Detect which cell encompasses the target text, then output its [X, Y] center coordinate. 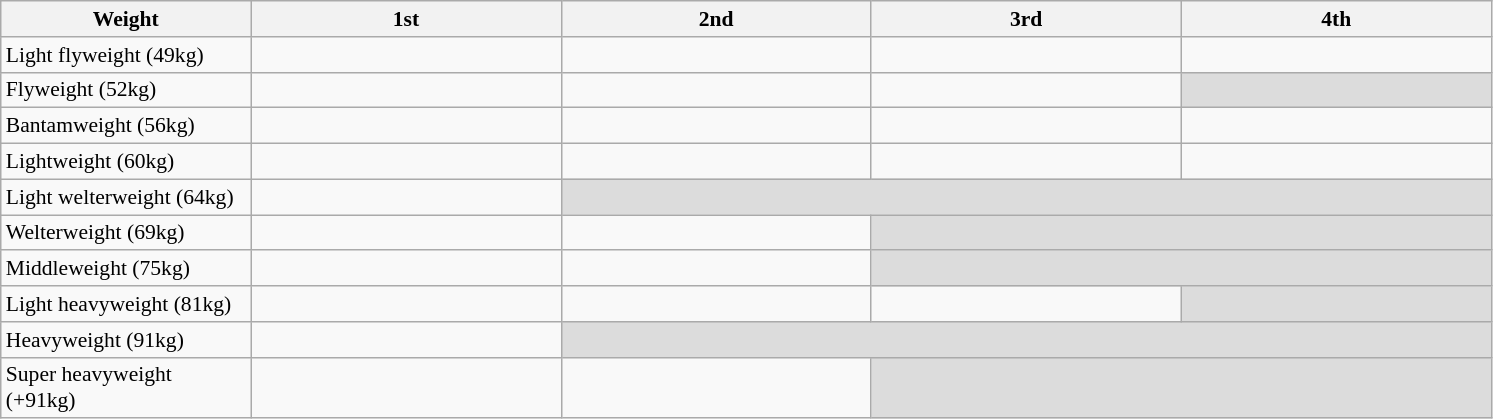
Middleweight (75kg) [126, 269]
Welterweight (69kg) [126, 233]
1st [406, 19]
2nd [716, 19]
3rd [1026, 19]
Bantamweight (56kg) [126, 126]
Light flyweight (49kg) [126, 55]
Super heavyweight (+91kg) [126, 388]
Flyweight (52kg) [126, 90]
Light heavyweight (81kg) [126, 304]
Heavyweight (91kg) [126, 340]
Weight [126, 19]
4th [1336, 19]
Lightweight (60kg) [126, 162]
Light welterweight (64kg) [126, 197]
